Output the [X, Y] coordinate of the center of the cell containing the given text.  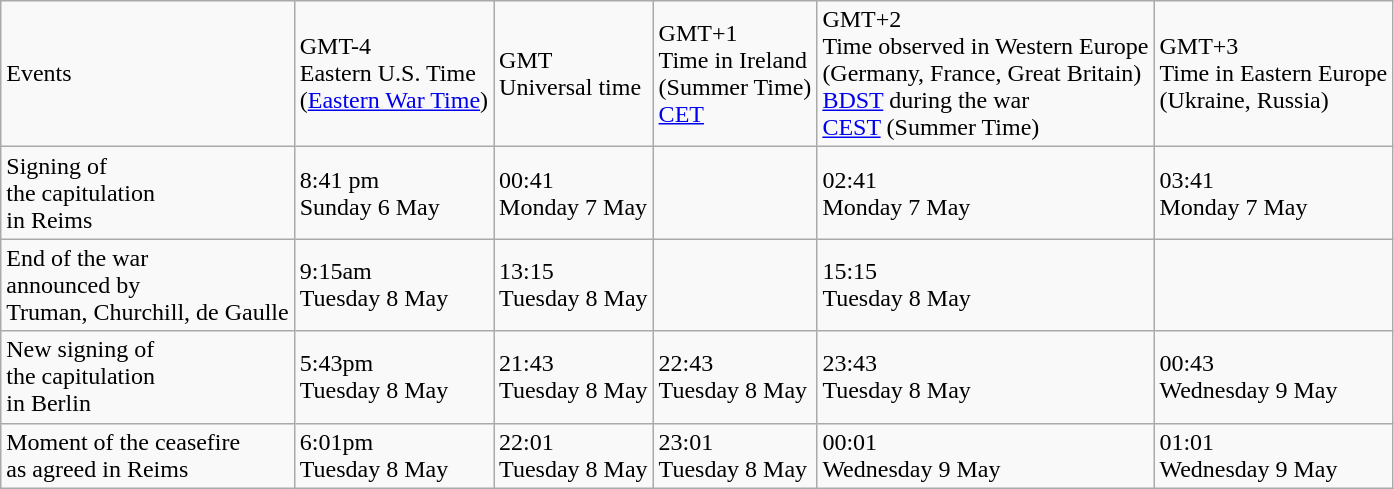
23:43 Tuesday 8 May [986, 377]
Moment of the ceasefire as agreed in Reims [148, 456]
5:43pm Tuesday 8 May [394, 377]
GMT+3 Time in Eastern Europe (Ukraine, Russia) [1274, 74]
21:43 Tuesday 8 May [574, 377]
22:43 Tuesday 8 May [735, 377]
Signing of the capitulation in Reims [148, 193]
GMT-4 Eastern U.S. Time (Eastern War Time) [394, 74]
9:15am Tuesday 8 May [394, 285]
New signing of the capitulation in Berlin [148, 377]
00:41 Monday 7 May [574, 193]
02:41 Monday 7 May [986, 193]
GMT+2 Time observed in Western Europe (Germany, France, Great Britain) BDST during the war CEST (Summer Time) [986, 74]
Events [148, 74]
01:01 Wednesday 9 May [1274, 456]
6:01pm Tuesday 8 May [394, 456]
13:15 Tuesday 8 May [574, 285]
8:41 pm Sunday 6 May [394, 193]
End of the war announced by Truman, Churchill, de Gaulle [148, 285]
00:43 Wednesday 9 May [1274, 377]
GMT Universal time [574, 74]
03:41 Monday 7 May [1274, 193]
00:01 Wednesday 9 May [986, 456]
GMT+1 Time in Ireland (Summer Time) CET [735, 74]
23:01 Tuesday 8 May [735, 456]
15:15 Tuesday 8 May [986, 285]
22:01 Tuesday 8 May [574, 456]
